Extract the (x, y) coordinate from the center of the cell holding the provided text.  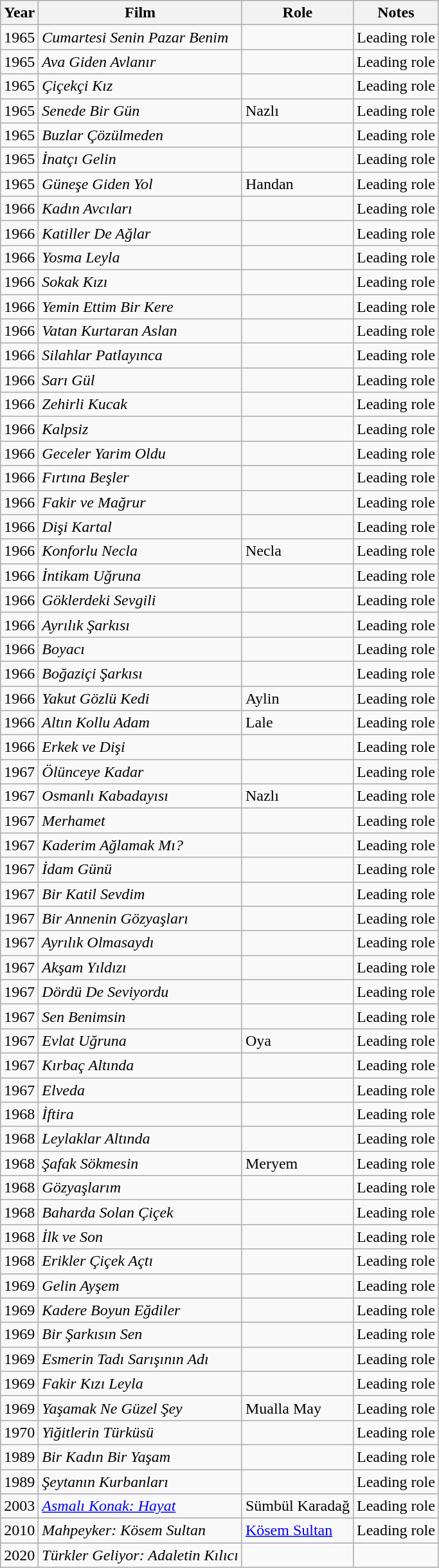
Film (140, 13)
Kalpsiz (140, 429)
Senede Bir Gün (140, 111)
Mualla May (297, 1408)
Çiçekçi Kız (140, 86)
Katiller De Ağlar (140, 233)
1970 (19, 1432)
Asmalı Konak: Hayat (140, 1506)
Boğaziçi Şarkısı (140, 673)
Buzlar Çözülmeden (140, 135)
Kadere Boyun Eğdiler (140, 1310)
Handan (297, 184)
Ayrılık Olmasaydı (140, 943)
İftira (140, 1115)
Erikler Çiçek Açtı (140, 1261)
Türkler Geliyor: Adaletin Kılıcı (140, 1555)
Elveda (140, 1090)
Kösem Sultan (297, 1531)
İdam Günü (140, 870)
Altın Kollu Adam (140, 723)
Fakir Kızı Leyla (140, 1383)
Bir Annenin Gözyaşları (140, 918)
Notes (396, 13)
Sokak Kızı (140, 282)
Esmerin Tadı Sarışının Adı (140, 1359)
Silahlar Patlayınca (140, 356)
Yakut Gözlü Kedi (140, 698)
Oya (297, 1041)
Year (19, 13)
İnatçı Gelin (140, 160)
Ayrılık Şarkısı (140, 624)
Ava Giden Avlanır (140, 62)
Osmanlı Kabadayısı (140, 796)
Boyacı (140, 649)
Fakir ve Mağrur (140, 502)
Leylaklar Altında (140, 1139)
Merhamet (140, 821)
Vatan Kurtaran Aslan (140, 331)
Kırbaç Altında (140, 1065)
Cumartesi Senin Pazar Benim (140, 37)
Gözyaşlarım (140, 1188)
Ölünceye Kadar (140, 772)
Meryem (297, 1163)
2003 (19, 1506)
Mahpeyker: Kösem Sultan (140, 1531)
Yaşamak Ne Güzel Şey (140, 1408)
Evlat Uğruna (140, 1041)
İntikam Uğruna (140, 576)
2010 (19, 1531)
Yiğitlerin Türküsü (140, 1432)
Sen Benimsin (140, 1016)
Sarı Gül (140, 380)
İlk ve Son (140, 1237)
Şafak Sökmesin (140, 1163)
Lale (297, 723)
Dördü De Seviyordu (140, 992)
Bir Katil Sevdim (140, 894)
Gelin Ayşem (140, 1286)
Güneşe Giden Yol (140, 184)
Şeytanın Kurbanları (140, 1481)
Bir Kadın Bir Yaşam (140, 1457)
Yosma Leyla (140, 257)
Necla (297, 551)
Dişi Kartal (140, 527)
Baharda Solan Çiçek (140, 1212)
Zehirli Kucak (140, 405)
Geceler Yarim Oldu (140, 453)
Kadın Avcıları (140, 208)
Role (297, 13)
Yemin Ettim Bir Kere (140, 307)
Bir Şarkısın Sen (140, 1335)
2020 (19, 1555)
Erkek ve Dişi (140, 747)
Konforlu Necla (140, 551)
Akşam Yıldızı (140, 967)
Kaderim Ağlamak Mı? (140, 845)
Göklerdeki Sevgili (140, 600)
Aylin (297, 698)
Sümbül Karadağ (297, 1506)
Fırtına Beşler (140, 478)
